Detect which cell encompasses the target text, then output its [X, Y] center coordinate. 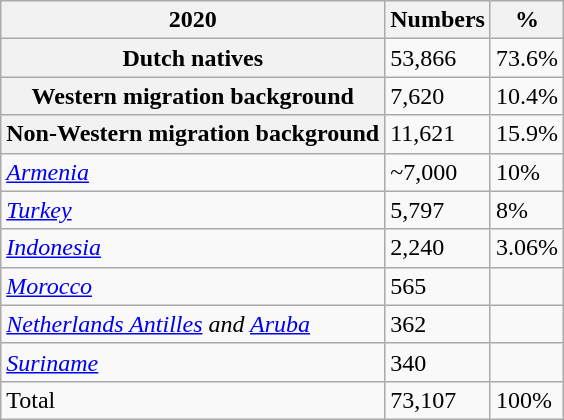
8% [526, 210]
53,866 [438, 58]
Numbers [438, 20]
Morocco [193, 286]
Armenia [193, 172]
Suriname [193, 362]
10.4% [526, 96]
3.06% [526, 248]
Western migration background [193, 96]
100% [526, 400]
Dutch natives [193, 58]
Total [193, 400]
11,621 [438, 134]
Netherlands Antilles and Aruba [193, 324]
362 [438, 324]
73,107 [438, 400]
15.9% [526, 134]
5,797 [438, 210]
565 [438, 286]
Indonesia [193, 248]
10% [526, 172]
73.6% [526, 58]
2,240 [438, 248]
340 [438, 362]
Non-Western migration background [193, 134]
2020 [193, 20]
7,620 [438, 96]
Turkey [193, 210]
% [526, 20]
~7,000 [438, 172]
